Scan for the cell matching the given text and deliver its (x, y) coordinate at center. 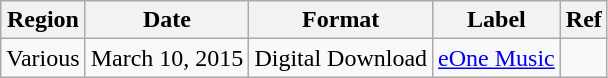
eOne Music (497, 58)
Date (167, 20)
Digital Download (341, 58)
Format (341, 20)
Various (43, 58)
Region (43, 20)
March 10, 2015 (167, 58)
Ref (584, 20)
Label (497, 20)
